Extract the [X, Y] coordinate from the center of the cell holding the provided text.  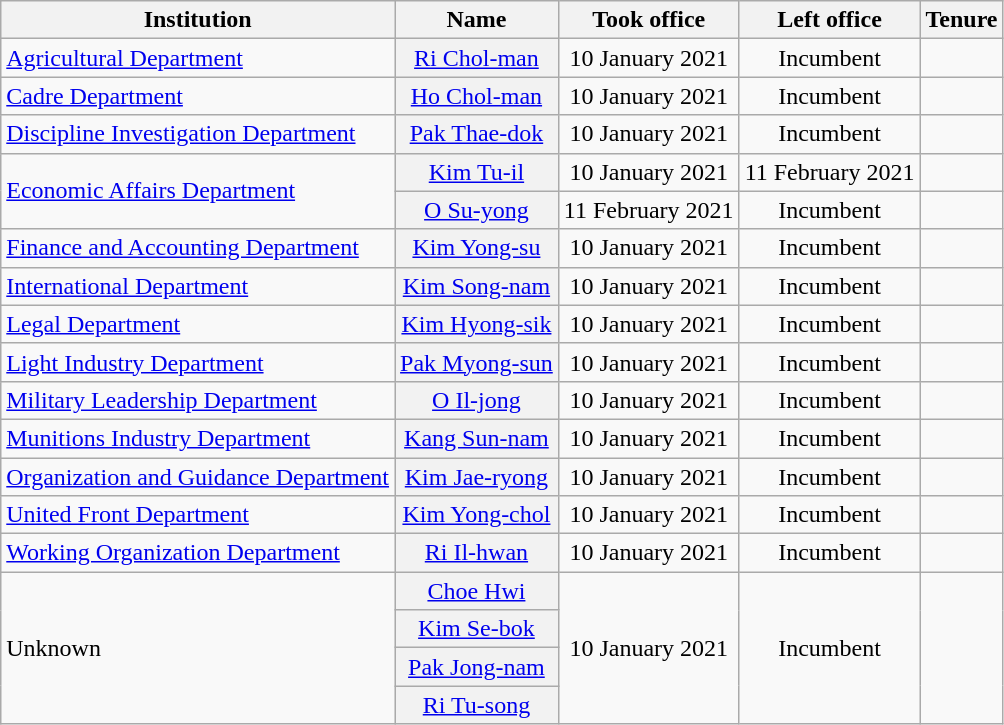
Working Organization Department [198, 553]
Cadre Department [198, 96]
Economic Affairs Department [198, 191]
Kang Sun-nam [477, 438]
Discipline Investigation Department [198, 134]
Kim Jae-ryong [477, 477]
Name [477, 20]
Kim Se-bok [477, 629]
O Il-jong [477, 400]
Pak Thae-dok [477, 134]
Choe Hwi [477, 591]
O Su-yong [477, 210]
Agricultural Department [198, 58]
Kim Tu-il [477, 172]
Institution [198, 20]
Light Industry Department [198, 362]
Pak Myong-sun [477, 362]
Organization and Guidance Department [198, 477]
Took office [648, 20]
Munitions Industry Department [198, 438]
Pak Jong-nam [477, 667]
Ho Chol-man [477, 96]
Kim Hyong-sik [477, 324]
Kim Song-nam [477, 286]
Ri Chol-man [477, 58]
Kim Yong-chol [477, 515]
Kim Yong-su [477, 248]
Left office [830, 20]
Unknown [198, 648]
Ri Il-hwan [477, 553]
United Front Department [198, 515]
Finance and Accounting Department [198, 248]
Legal Department [198, 324]
Military Leadership Department [198, 400]
Tenure [962, 20]
Ri Tu-song [477, 705]
International Department [198, 286]
